Extract the [X, Y] coordinate from the center of the cell holding the provided text.  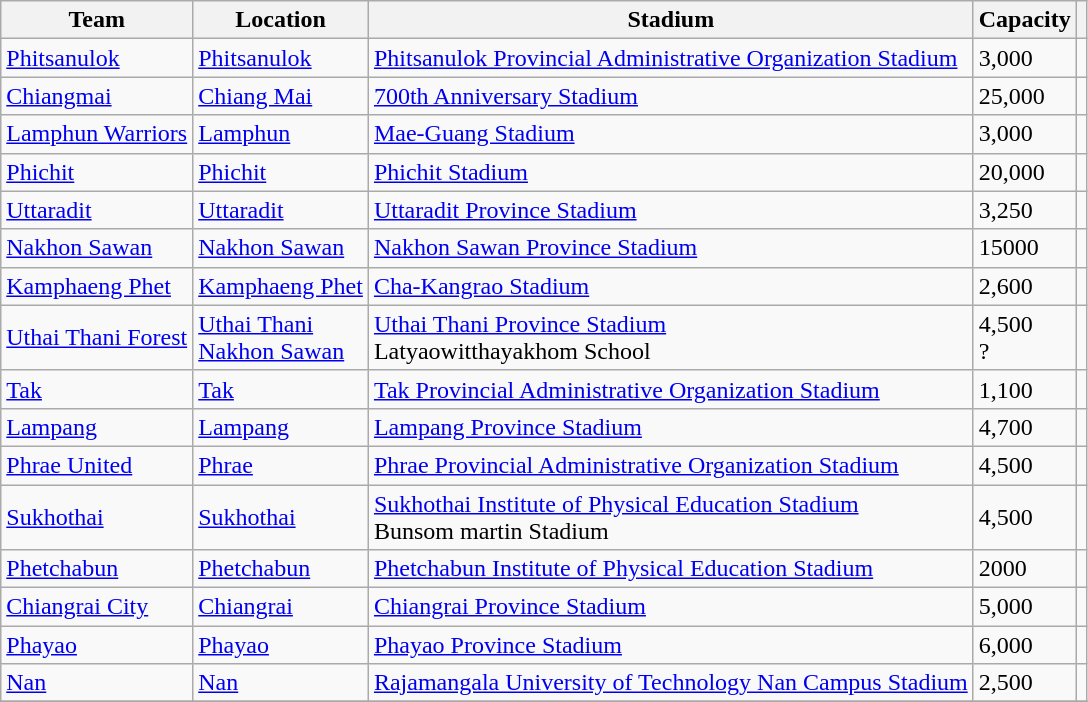
Phrae [281, 465]
Stadium [670, 20]
20,000 [1024, 172]
4,500? [1024, 338]
25,000 [1024, 96]
2000 [1024, 569]
5,000 [1024, 607]
Cha-Kangrao Stadium [670, 286]
Uttaradit Province Stadium [670, 210]
Capacity [1024, 20]
Phrae United [97, 465]
Chiangrai Province Stadium [670, 607]
Phayao Province Stadium [670, 645]
Chiangrai City [97, 607]
Team [97, 20]
6,000 [1024, 645]
Uthai ThaniNakhon Sawan [281, 338]
Lampang Province Stadium [670, 427]
Chiangrai [281, 607]
Rajamangala University of Technology Nan Campus Stadium [670, 683]
15000 [1024, 248]
1,100 [1024, 389]
2,500 [1024, 683]
Uthai Thani Forest [97, 338]
4,700 [1024, 427]
2,600 [1024, 286]
Chiang Mai [281, 96]
Chiangmai [97, 96]
Phitsanulok Provincial Administrative Organization Stadium [670, 58]
Lamphun [281, 134]
Lamphun Warriors [97, 134]
Nakhon Sawan Province Stadium [670, 248]
Phichit Stadium [670, 172]
Location [281, 20]
Tak Provincial Administrative Organization Stadium [670, 389]
Phrae Provincial Administrative Organization Stadium [670, 465]
700th Anniversary Stadium [670, 96]
3,250 [1024, 210]
Uthai Thani Province StadiumLatyaowitthayakhom School [670, 338]
Mae-Guang Stadium [670, 134]
Phetchabun Institute of Physical Education Stadium [670, 569]
Sukhothai Institute of Physical Education StadiumBunsom martin Stadium [670, 516]
